Capture the cell that displays the provided text and extract its (X, Y) central coordinate. 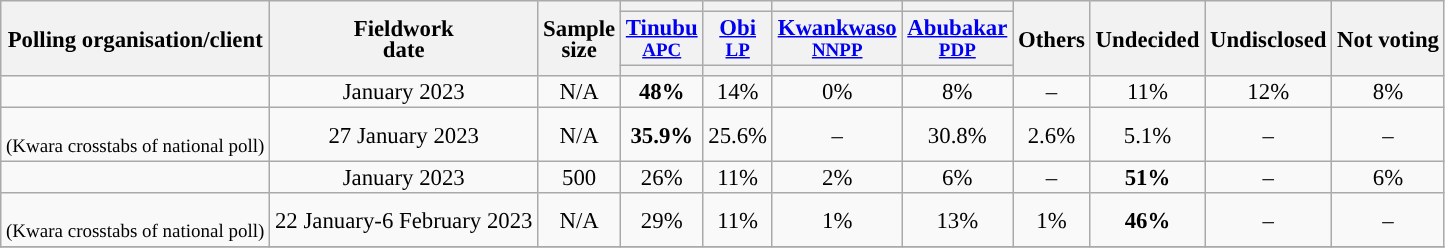
0% (837, 92)
TinubuAPC (662, 39)
30.8% (958, 135)
Fieldworkdate (404, 38)
5.1% (1147, 135)
13% (958, 221)
35.9% (662, 135)
Others (1052, 38)
14% (738, 92)
ObiLP (738, 39)
Undisclosed (1268, 38)
27 January 2023 (404, 135)
KwankwasoNNPP (837, 39)
Undecided (1147, 38)
51% (1147, 178)
26% (662, 178)
AbubakarPDP (958, 39)
48% (662, 92)
25.6% (738, 135)
Not voting (1388, 38)
Polling organisation/client (136, 38)
29% (662, 221)
2% (837, 178)
500 (580, 178)
12% (1268, 92)
46% (1147, 221)
Samplesize (580, 38)
22 January-6 February 2023 (404, 221)
2.6% (1052, 135)
